Find where the given text appears and provide that cell's center as (X, Y) coordinate. 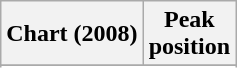
Peakposition (189, 34)
Chart (2008) (72, 34)
